Locate the cell with the specified text and output its [x, y] center coordinate. 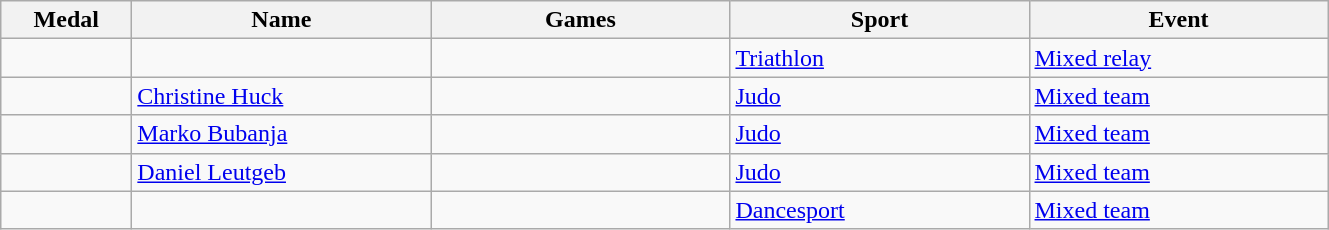
Games [580, 20]
Mixed relay [1178, 58]
Christine Huck [282, 96]
Name [282, 20]
Dancesport [880, 210]
Medal [66, 20]
Triathlon [880, 58]
Sport [880, 20]
Daniel Leutgeb [282, 172]
Event [1178, 20]
Marko Bubanja [282, 134]
